Search for the cell housing the specified text and yield its (x, y) center coordinate. 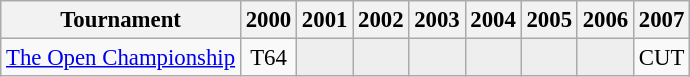
2004 (493, 20)
2007 (661, 20)
The Open Championship (121, 58)
2006 (605, 20)
2000 (268, 20)
2003 (437, 20)
2001 (325, 20)
T64 (268, 58)
Tournament (121, 20)
CUT (661, 58)
2002 (381, 20)
2005 (549, 20)
